For the text-containing cell, return its midpoint in (x, y) coordinate format. 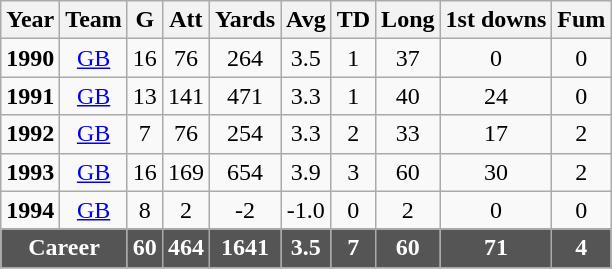
254 (244, 134)
Career (64, 248)
169 (186, 172)
71 (496, 248)
-2 (244, 210)
1st downs (496, 20)
141 (186, 96)
33 (408, 134)
30 (496, 172)
8 (144, 210)
13 (144, 96)
464 (186, 248)
4 (582, 248)
37 (408, 58)
-1.0 (306, 210)
17 (496, 134)
G (144, 20)
Fum (582, 20)
24 (496, 96)
Team (94, 20)
1994 (30, 210)
Att (186, 20)
Long (408, 20)
654 (244, 172)
264 (244, 58)
Year (30, 20)
Avg (306, 20)
3.9 (306, 172)
1992 (30, 134)
1641 (244, 248)
40 (408, 96)
1993 (30, 172)
TD (353, 20)
471 (244, 96)
1990 (30, 58)
1991 (30, 96)
3 (353, 172)
Yards (244, 20)
